Locate the cell with the specified text and output its (X, Y) center coordinate. 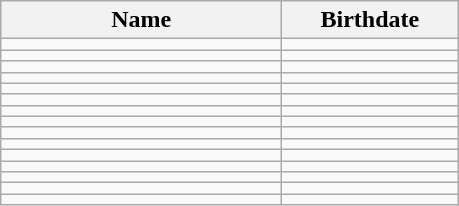
Birthdate (370, 20)
Name (142, 20)
